Output the (X, Y) coordinate of the center of the cell containing the given text.  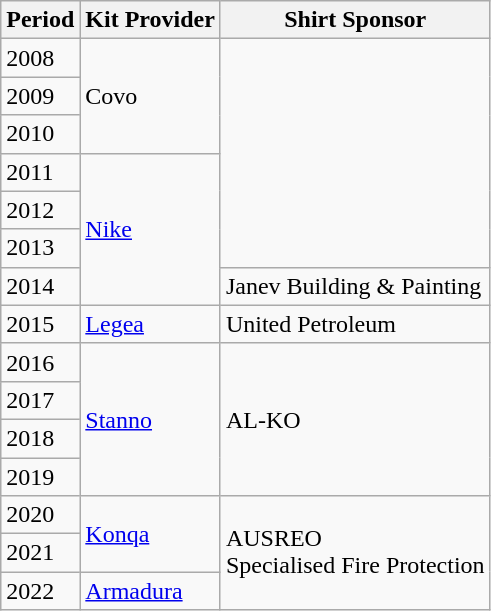
2021 (40, 553)
Stanno (150, 419)
2022 (40, 591)
2009 (40, 96)
Covo (150, 96)
2012 (40, 210)
2015 (40, 324)
Armadura (150, 591)
Nike (150, 229)
2008 (40, 58)
Legea (150, 324)
AUSREOSpecialised Fire Protection (355, 553)
Shirt Sponsor (355, 20)
United Petroleum (355, 324)
2014 (40, 286)
2019 (40, 477)
2020 (40, 515)
Janev Building & Painting (355, 286)
2016 (40, 362)
AL-KO (355, 419)
2011 (40, 172)
Period (40, 20)
2018 (40, 438)
2013 (40, 248)
2010 (40, 134)
Konqa (150, 534)
Kit Provider (150, 20)
2017 (40, 400)
